From the cell containing the given text, extract its center point as [x, y] coordinate. 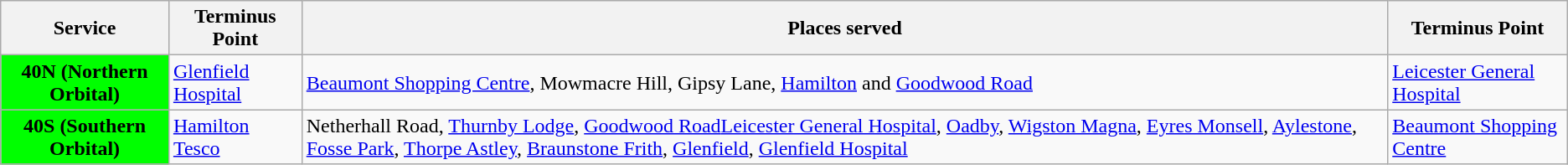
Hamilton Tesco [235, 137]
40S (Southern Orbital) [85, 137]
Beaumont Shopping Centre, Mowmacre Hill, Gipsy Lane, Hamilton and Goodwood Road [844, 82]
40N (Northern Orbital) [85, 82]
Service [85, 28]
Beaumont Shopping Centre [1478, 137]
Leicester General Hospital [1478, 82]
Glenfield Hospital [235, 82]
Places served [844, 28]
